Pinpoint the cell where the given text exists, returning its (X, Y) midpoint coordinate. 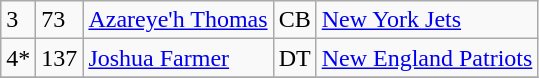
3 (18, 20)
4* (18, 58)
New York Jets (427, 20)
Joshua Farmer (178, 58)
Azareye'h Thomas (178, 20)
New England Patriots (427, 58)
137 (60, 58)
DT (294, 58)
73 (60, 20)
CB (294, 20)
